Capture the cell that displays the provided text and extract its [X, Y] central coordinate. 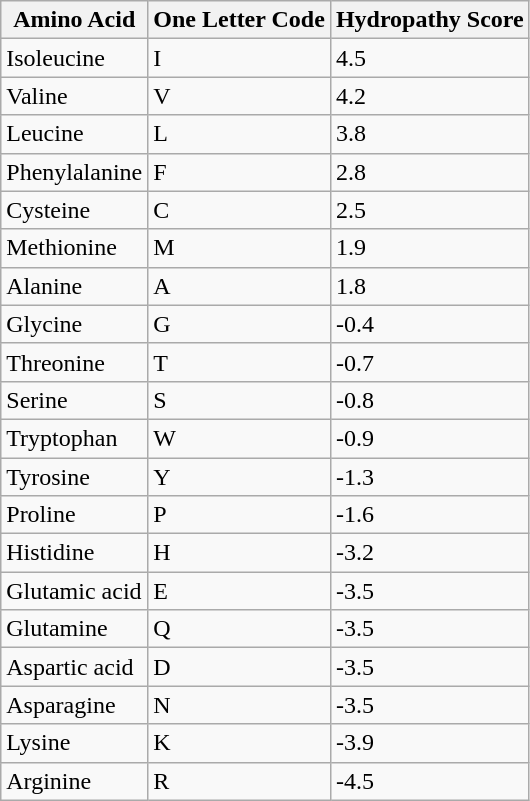
F [240, 172]
4.5 [430, 58]
W [240, 438]
Q [240, 629]
-0.4 [430, 324]
Threonine [74, 362]
Histidine [74, 553]
Asparagine [74, 705]
One Letter Code [240, 20]
I [240, 58]
1.9 [430, 248]
-1.3 [430, 477]
Lysine [74, 743]
Cysteine [74, 210]
-4.5 [430, 781]
Phenylalanine [74, 172]
Y [240, 477]
A [240, 286]
Tyrosine [74, 477]
Leucine [74, 134]
3.8 [430, 134]
-3.2 [430, 553]
Isoleucine [74, 58]
Alanine [74, 286]
-0.9 [430, 438]
Arginine [74, 781]
P [240, 515]
Glutamic acid [74, 591]
Glycine [74, 324]
T [240, 362]
-3.9 [430, 743]
Aspartic acid [74, 667]
K [240, 743]
1.8 [430, 286]
4.2 [430, 96]
Hydropathy Score [430, 20]
-1.6 [430, 515]
C [240, 210]
M [240, 248]
Tryptophan [74, 438]
S [240, 400]
-0.7 [430, 362]
L [240, 134]
H [240, 553]
E [240, 591]
R [240, 781]
Serine [74, 400]
N [240, 705]
Methionine [74, 248]
V [240, 96]
D [240, 667]
2.8 [430, 172]
Proline [74, 515]
Valine [74, 96]
Glutamine [74, 629]
-0.8 [430, 400]
G [240, 324]
2.5 [430, 210]
Amino Acid [74, 20]
